For the text-containing cell, return its midpoint in (x, y) coordinate format. 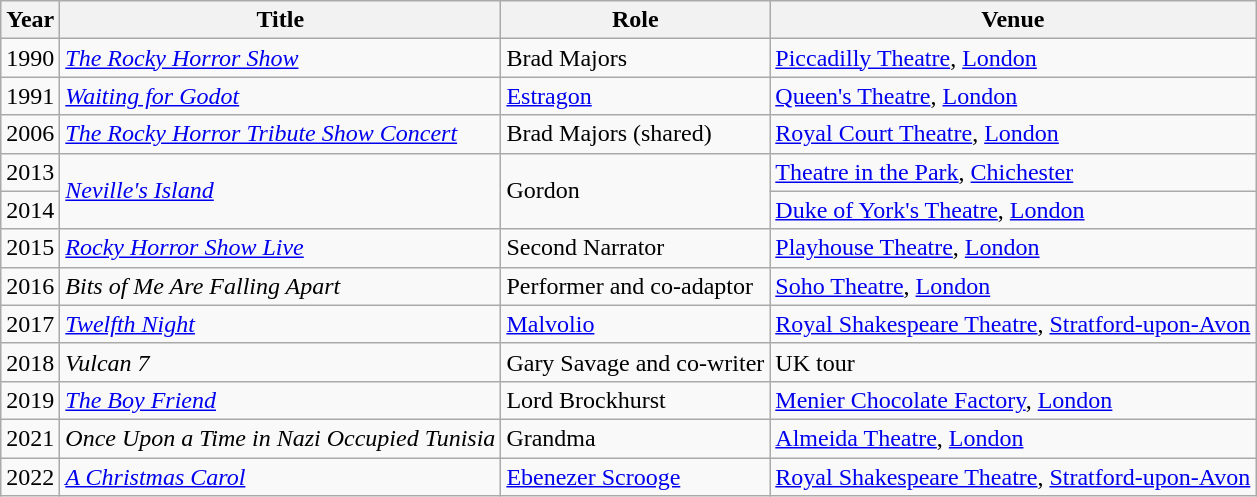
Royal Court Theatre, London (1013, 134)
2021 (30, 438)
Menier Chocolate Factory, London (1013, 400)
2014 (30, 210)
Waiting for Godot (280, 96)
A Christmas Carol (280, 477)
Gordon (636, 191)
Duke of York's Theatre, London (1013, 210)
The Boy Friend (280, 400)
2016 (30, 286)
Malvolio (636, 324)
Soho Theatre, London (1013, 286)
Bits of Me Are Falling Apart (280, 286)
2022 (30, 477)
Twelfth Night (280, 324)
Year (30, 20)
2019 (30, 400)
Brad Majors (636, 58)
Ebenezer Scrooge (636, 477)
Estragon (636, 96)
Venue (1013, 20)
UK tour (1013, 362)
2006 (30, 134)
Gary Savage and co-writer (636, 362)
Role (636, 20)
1991 (30, 96)
Performer and co-adaptor (636, 286)
Queen's Theatre, London (1013, 96)
Brad Majors (shared) (636, 134)
2015 (30, 248)
2017 (30, 324)
The Rocky Horror Show (280, 58)
Theatre in the Park, Chichester (1013, 172)
2013 (30, 172)
Once Upon a Time in Nazi Occupied Tunisia (280, 438)
Grandma (636, 438)
Title (280, 20)
Playhouse Theatre, London (1013, 248)
2018 (30, 362)
Almeida Theatre, London (1013, 438)
Neville's Island (280, 191)
Piccadilly Theatre, London (1013, 58)
Second Narrator (636, 248)
1990 (30, 58)
Lord Brockhurst (636, 400)
Rocky Horror Show Live (280, 248)
The Rocky Horror Tribute Show Concert (280, 134)
Vulcan 7 (280, 362)
